Extract the [x, y] coordinate from the center of the cell holding the provided text.  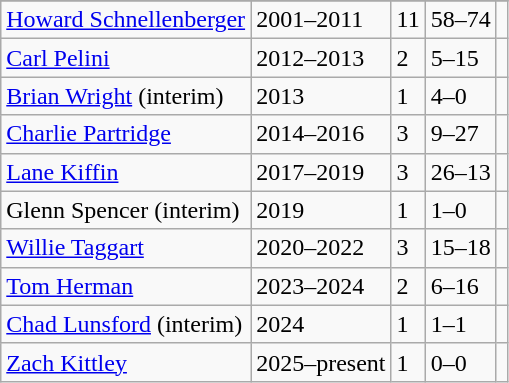
4–0 [460, 96]
Brian Wright (interim) [126, 96]
Lane Kiffin [126, 172]
1–0 [460, 210]
58–74 [460, 20]
6–16 [460, 286]
2020–2022 [321, 248]
2014–2016 [321, 134]
2024 [321, 324]
2013 [321, 96]
Chad Lunsford (interim) [126, 324]
2001–2011 [321, 20]
Zach Kittley [126, 362]
26–13 [460, 172]
0–0 [460, 362]
2023–2024 [321, 286]
Charlie Partridge [126, 134]
9–27 [460, 134]
Tom Herman [126, 286]
Howard Schnellenberger [126, 20]
Carl Pelini [126, 58]
2019 [321, 210]
2025–present [321, 362]
Willie Taggart [126, 248]
5–15 [460, 58]
Glenn Spencer (interim) [126, 210]
15–18 [460, 248]
2017–2019 [321, 172]
11 [408, 20]
2012–2013 [321, 58]
1–1 [460, 324]
